For the text-containing cell, return its midpoint in (X, Y) coordinate format. 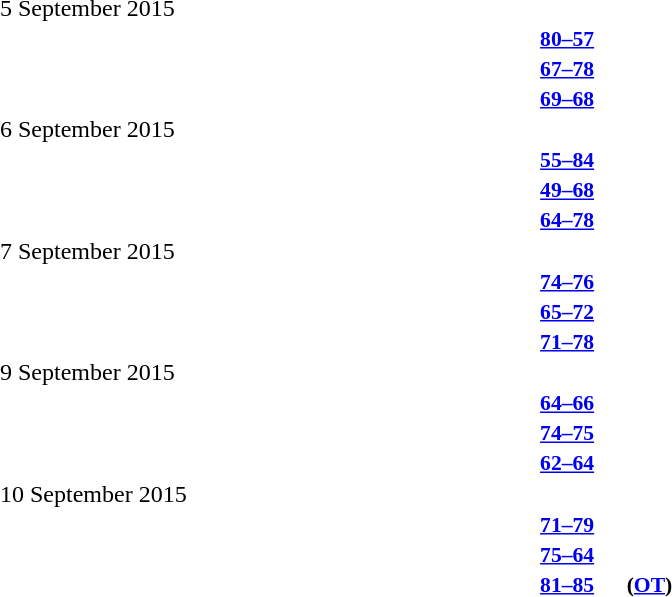
71–79 (568, 524)
67–78 (568, 68)
75–64 (568, 554)
49–68 (568, 190)
74–75 (568, 433)
64–78 (568, 220)
64–66 (568, 403)
55–84 (568, 160)
80–57 (568, 38)
71–78 (568, 342)
74–76 (568, 282)
62–64 (568, 463)
65–72 (568, 312)
69–68 (568, 98)
